Return (X, Y) of the center of cell containing provided text 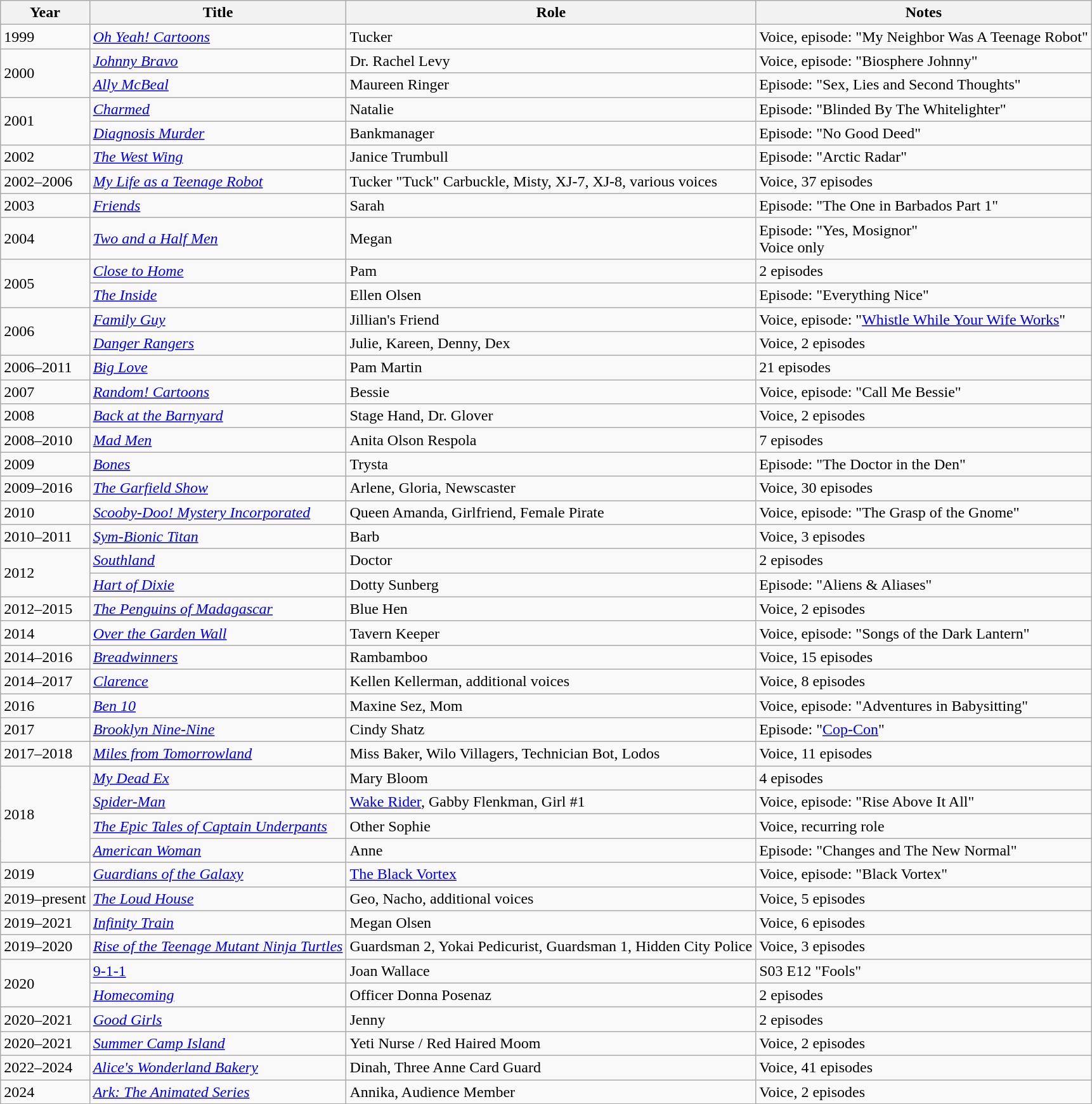
21 episodes (924, 368)
Dr. Rachel Levy (551, 61)
Infinity Train (218, 923)
2010–2011 (45, 536)
Summer Camp Island (218, 1043)
Danger Rangers (218, 344)
Two and a Half Men (218, 238)
Pam Martin (551, 368)
2002–2006 (45, 181)
Janice Trumbull (551, 157)
Episode: "Sex, Lies and Second Thoughts" (924, 85)
Spider-Man (218, 802)
1999 (45, 37)
Officer Donna Posenaz (551, 995)
2001 (45, 121)
Rise of the Teenage Mutant Ninja Turtles (218, 947)
Back at the Barnyard (218, 416)
Year (45, 13)
Ellen Olsen (551, 295)
Voice, 11 episodes (924, 754)
Megan Olsen (551, 923)
Maxine Sez, Mom (551, 706)
Voice, episode: "Adventures in Babysitting" (924, 706)
2019–2020 (45, 947)
2014 (45, 633)
9-1-1 (218, 971)
Cindy Shatz (551, 730)
Title (218, 13)
2009 (45, 464)
Voice, 6 episodes (924, 923)
2012–2015 (45, 609)
Homecoming (218, 995)
Tucker "Tuck" Carbuckle, Misty, XJ-7, XJ-8, various voices (551, 181)
Episode: "Cop-Con" (924, 730)
2012 (45, 573)
Voice, episode: "The Grasp of the Gnome" (924, 512)
Hart of Dixie (218, 585)
2019 (45, 874)
Megan (551, 238)
Queen Amanda, Girlfriend, Female Pirate (551, 512)
Charmed (218, 109)
The Garfield Show (218, 488)
2017 (45, 730)
Episode: "No Good Deed" (924, 133)
2019–present (45, 899)
Tucker (551, 37)
Natalie (551, 109)
Big Love (218, 368)
Voice, 5 episodes (924, 899)
2019–2021 (45, 923)
Geo, Nacho, additional voices (551, 899)
Julie, Kareen, Denny, Dex (551, 344)
Voice, 8 episodes (924, 681)
Joan Wallace (551, 971)
Dotty Sunberg (551, 585)
Guardians of the Galaxy (218, 874)
2000 (45, 73)
Good Girls (218, 1019)
Southland (218, 561)
Clarence (218, 681)
2009–2016 (45, 488)
Voice, episode: "Black Vortex" (924, 874)
Johnny Bravo (218, 61)
Ark: The Animated Series (218, 1091)
Diagnosis Murder (218, 133)
The Loud House (218, 899)
Voice, episode: "Songs of the Dark Lantern" (924, 633)
2020 (45, 983)
Voice, 37 episodes (924, 181)
Doctor (551, 561)
Barb (551, 536)
2014–2016 (45, 657)
Ben 10 (218, 706)
Breadwinners (218, 657)
Episode: "Arctic Radar" (924, 157)
Dinah, Three Anne Card Guard (551, 1067)
2010 (45, 512)
Episode: "The Doctor in the Den" (924, 464)
Episode: "Blinded By The Whitelighter" (924, 109)
Random! Cartoons (218, 392)
The West Wing (218, 157)
2003 (45, 205)
Bessie (551, 392)
My Dead Ex (218, 778)
Rambamboo (551, 657)
Maureen Ringer (551, 85)
Voice, recurring role (924, 826)
7 episodes (924, 440)
Pam (551, 271)
Arlene, Gloria, Newscaster (551, 488)
Guardsman 2, Yokai Pedicurist, Guardsman 1, Hidden City Police (551, 947)
Jenny (551, 1019)
Wake Rider, Gabby Flenkman, Girl #1 (551, 802)
Voice, episode: "Whistle While Your Wife Works" (924, 319)
Alice's Wonderland Bakery (218, 1067)
Voice, 30 episodes (924, 488)
Family Guy (218, 319)
The Penguins of Madagascar (218, 609)
Annika, Audience Member (551, 1091)
American Woman (218, 850)
2016 (45, 706)
Ally McBeal (218, 85)
Brooklyn Nine-Nine (218, 730)
Trysta (551, 464)
2022–2024 (45, 1067)
Sarah (551, 205)
Voice, 41 episodes (924, 1067)
2007 (45, 392)
Over the Garden Wall (218, 633)
Episode: "Everything Nice" (924, 295)
Friends (218, 205)
Blue Hen (551, 609)
Mary Bloom (551, 778)
Jillian's Friend (551, 319)
2008–2010 (45, 440)
Mad Men (218, 440)
Close to Home (218, 271)
The Inside (218, 295)
Episode: "Changes and The New Normal" (924, 850)
Stage Hand, Dr. Glover (551, 416)
Bones (218, 464)
Notes (924, 13)
2017–2018 (45, 754)
Voice, episode: "Biosphere Johnny" (924, 61)
Kellen Kellerman, additional voices (551, 681)
The Epic Tales of Captain Underpants (218, 826)
2004 (45, 238)
Voice, episode: "Call Me Bessie" (924, 392)
Yeti Nurse / Red Haired Moom (551, 1043)
2005 (45, 283)
Anne (551, 850)
Tavern Keeper (551, 633)
Oh Yeah! Cartoons (218, 37)
Anita Olson Respola (551, 440)
2002 (45, 157)
Voice, episode: "My Neighbor Was A Teenage Robot" (924, 37)
Episode: "The One in Barbados Part 1" (924, 205)
Episode: "Aliens & Aliases" (924, 585)
S03 E12 "Fools" (924, 971)
4 episodes (924, 778)
Episode: "Yes, Mosignor"Voice only (924, 238)
Miss Baker, Wilo Villagers, Technician Bot, Lodos (551, 754)
Bankmanager (551, 133)
Scooby-Doo! Mystery Incorporated (218, 512)
Miles from Tomorrowland (218, 754)
2008 (45, 416)
Other Sophie (551, 826)
2006–2011 (45, 368)
2024 (45, 1091)
The Black Vortex (551, 874)
My Life as a Teenage Robot (218, 181)
2006 (45, 331)
Sym-Bionic Titan (218, 536)
Voice, episode: "Rise Above It All" (924, 802)
2018 (45, 814)
Voice, 15 episodes (924, 657)
2014–2017 (45, 681)
Role (551, 13)
